For the text-containing cell, return its midpoint in (X, Y) coordinate format. 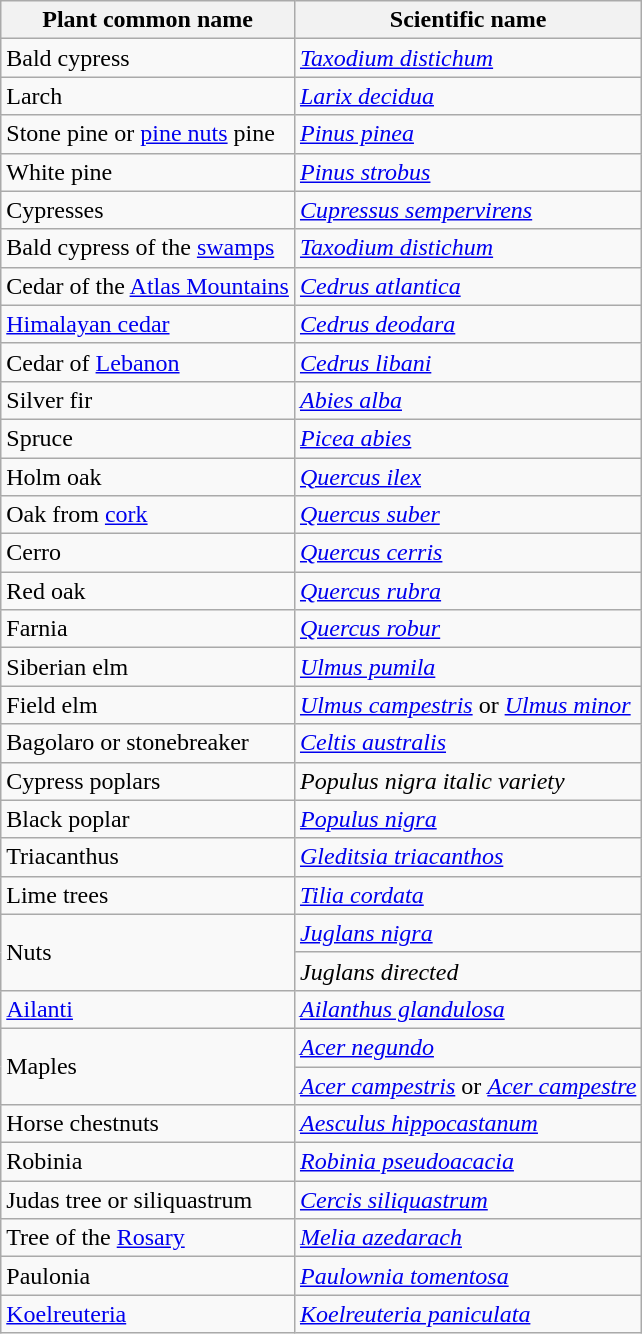
Populus nigra italic variety (468, 781)
Cedrus deodara (468, 324)
Abies alba (468, 400)
Juglans directed (468, 971)
Stone pine or pine nuts pine (148, 134)
Koelreuteria paniculata (468, 1314)
Ailanthus glandulosa (468, 1009)
Bald cypress (148, 58)
Cerro (148, 553)
Siberian elm (148, 667)
Maples (148, 1066)
Cypress poplars (148, 781)
Quercus robur (468, 629)
Cedar of Lebanon (148, 362)
Spruce (148, 438)
Aesculus hippocastanum (468, 1124)
Celtis australis (468, 743)
Koelreuteria (148, 1314)
Quercus cerris (468, 553)
Picea abies (468, 438)
Acer campestris or Acer campestre (468, 1085)
Farnia (148, 629)
Cedrus libani (468, 362)
Ailanti (148, 1009)
Quercus ilex (468, 477)
Red oak (148, 591)
Cedar of the Atlas Mountains (148, 286)
Populus nigra (468, 819)
Larch (148, 96)
Silver fir (148, 400)
Ulmus campestris or Ulmus minor (468, 705)
Cupressus sempervirens (468, 210)
Larix decidua (468, 96)
Robinia (148, 1162)
Cercis siliquastrum (468, 1200)
Scientific name (468, 20)
Pinus pinea (468, 134)
Himalayan cedar (148, 324)
Black poplar (148, 819)
Bald cypress of the swamps (148, 248)
Ulmus pumila (468, 667)
Paulownia tomentosa (468, 1276)
Plant common name (148, 20)
Quercus rubra (468, 591)
Triacanthus (148, 857)
Pinus strobus (468, 172)
Cedrus atlantica (468, 286)
Quercus suber (468, 515)
Lime trees (148, 895)
Gleditsia triacanthos (468, 857)
Tree of the Rosary (148, 1238)
Bagolaro or stonebreaker (148, 743)
White pine (148, 172)
Field elm (148, 705)
Juglans nigra (468, 933)
Nuts (148, 952)
Cypresses (148, 210)
Melia azedarach (468, 1238)
Holm oak (148, 477)
Horse chestnuts (148, 1124)
Robinia pseudoacacia (468, 1162)
Oak from cork (148, 515)
Acer negundo (468, 1047)
Paulonia (148, 1276)
Tilia cordata (468, 895)
Judas tree or siliquastrum (148, 1200)
